Return [x, y] of the center of cell containing provided text 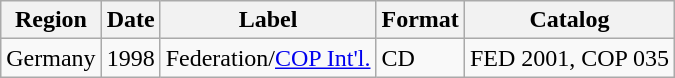
Federation/COP Int'l. [268, 58]
Germany [51, 58]
1998 [130, 58]
Label [268, 20]
Catalog [569, 20]
Format [420, 20]
CD [420, 58]
FED 2001, COP 035 [569, 58]
Date [130, 20]
Region [51, 20]
